Return [x, y] of the center of cell containing provided text 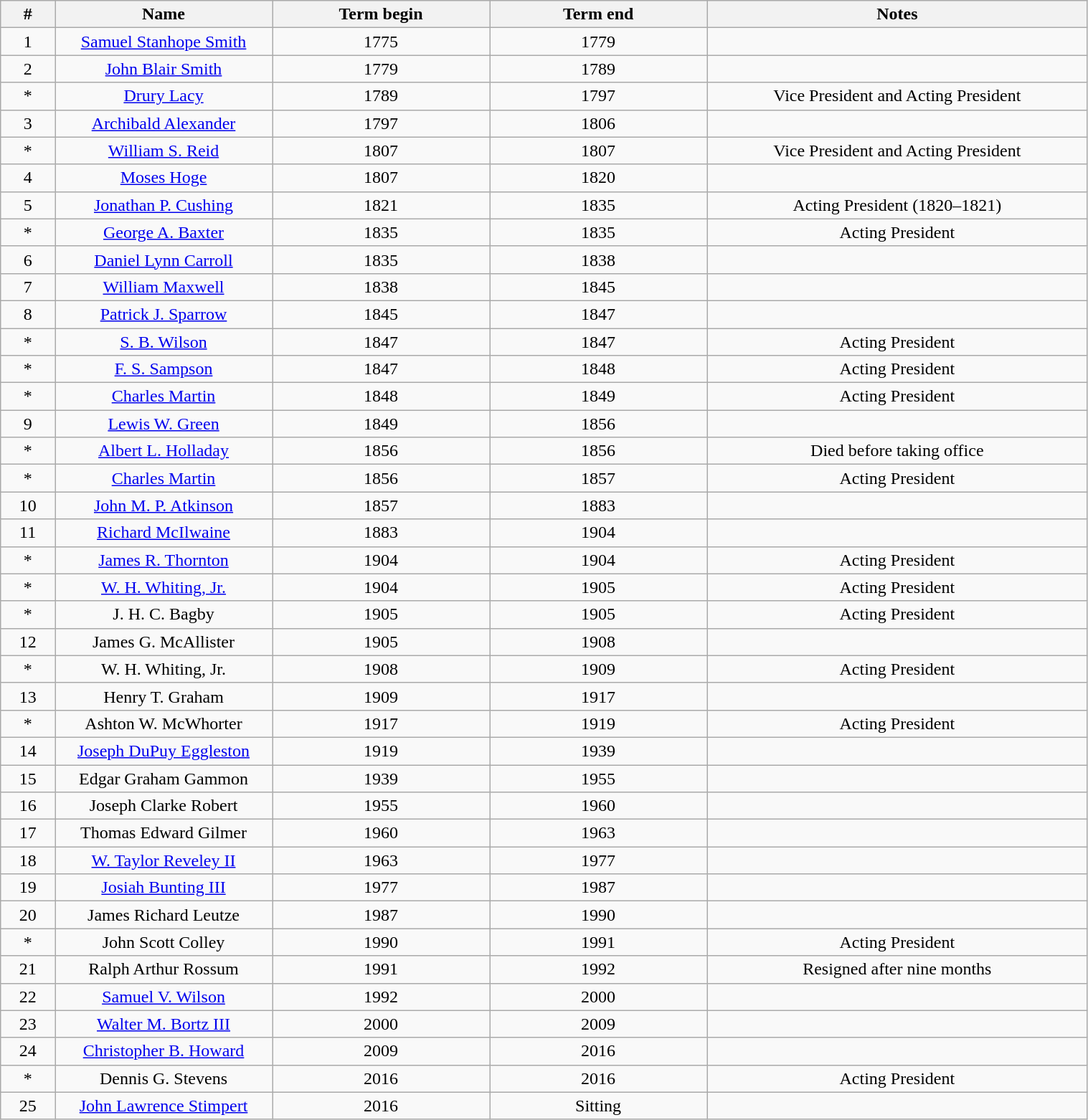
John Lawrence Stimpert [164, 1106]
Ashton W. McWhorter [164, 723]
9 [28, 424]
Drury Lacy [164, 96]
W. Taylor Reveley II [164, 860]
23 [28, 1024]
25 [28, 1106]
Ralph Arthur Rossum [164, 969]
Samuel Stanhope Smith [164, 42]
16 [28, 806]
12 [28, 642]
17 [28, 833]
15 [28, 778]
F. S. Sampson [164, 369]
Name [164, 14]
Henry T. Graham [164, 696]
20 [28, 915]
1 [28, 42]
2 [28, 69]
14 [28, 751]
Term end [598, 14]
Lewis W. Green [164, 424]
11 [28, 533]
Samuel V. Wilson [164, 997]
Notes [897, 14]
Died before taking office [897, 451]
Christopher B. Howard [164, 1051]
William S. Reid [164, 151]
1821 [382, 205]
Acting President (1820–1821) [897, 205]
Dennis G. Stevens [164, 1078]
S. B. Wilson [164, 342]
Joseph DuPuy Eggleston [164, 751]
Jonathan P. Cushing [164, 205]
Patrick J. Sparrow [164, 314]
James Richard Leutze [164, 915]
Thomas Edward Gilmer [164, 833]
5 [28, 205]
Walter M. Bortz III [164, 1024]
24 [28, 1051]
James R. Thornton [164, 560]
Term begin [382, 14]
19 [28, 888]
18 [28, 860]
Richard McIlwaine [164, 533]
13 [28, 696]
John Scott Colley [164, 942]
Josiah Bunting III [164, 888]
Resigned after nine months [897, 969]
21 [28, 969]
Archibald Alexander [164, 123]
8 [28, 314]
7 [28, 287]
Edgar Graham Gammon [164, 778]
Sitting [598, 1106]
John M. P. Atkinson [164, 506]
6 [28, 260]
George A. Baxter [164, 232]
J. H. C. Bagby [164, 614]
William Maxwell [164, 287]
1806 [598, 123]
Albert L. Holladay [164, 451]
10 [28, 506]
John Blair Smith [164, 69]
Joseph Clarke Robert [164, 806]
Moses Hoge [164, 178]
4 [28, 178]
1775 [382, 42]
3 [28, 123]
James G. McAllister [164, 642]
1820 [598, 178]
22 [28, 997]
Daniel Lynn Carroll [164, 260]
# [28, 14]
